Find where the given text appears and provide that cell's center as [X, Y] coordinate. 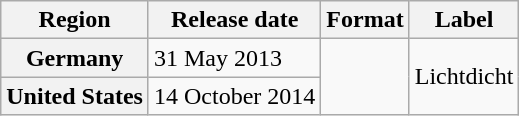
14 October 2014 [234, 96]
United States [75, 96]
Label [464, 20]
Germany [75, 58]
31 May 2013 [234, 58]
Format [365, 20]
Region [75, 20]
Lichtdicht [464, 77]
Release date [234, 20]
